Identify which cell holds the provided text, then report its (X, Y) central coordinate. 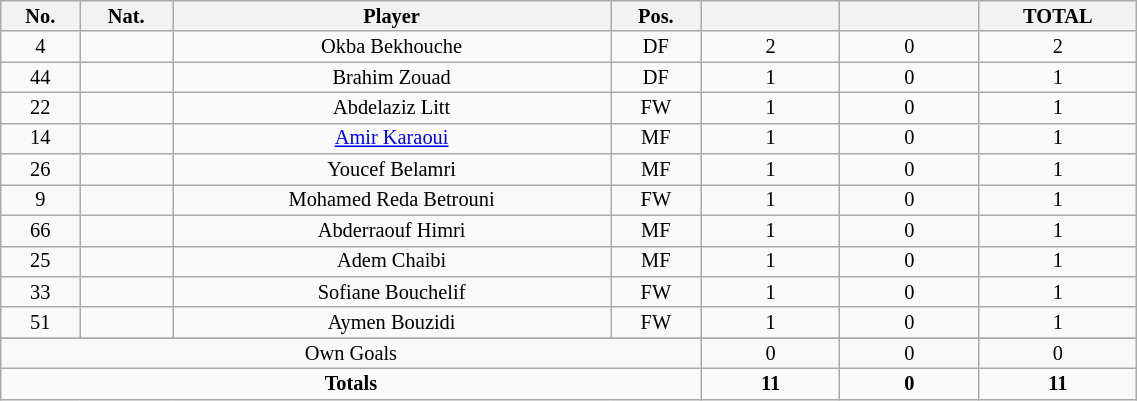
Pos. (656, 16)
Own Goals (351, 354)
Brahim Zouad (392, 78)
9 (40, 200)
TOTAL (1058, 16)
44 (40, 78)
Abderraouf Himri (392, 230)
22 (40, 108)
26 (40, 170)
25 (40, 262)
Player (392, 16)
No. (40, 16)
Aymen Bouzidi (392, 322)
Totals (351, 384)
Adem Chaibi (392, 262)
Okba Bekhouche (392, 46)
Nat. (126, 16)
Sofiane Bouchelif (392, 292)
Abdelaziz Litt (392, 108)
66 (40, 230)
Youcef Belamri (392, 170)
51 (40, 322)
Mohamed Reda Betrouni (392, 200)
Amir Karaoui (392, 138)
33 (40, 292)
14 (40, 138)
4 (40, 46)
